Capture the cell that displays the provided text and extract its (x, y) central coordinate. 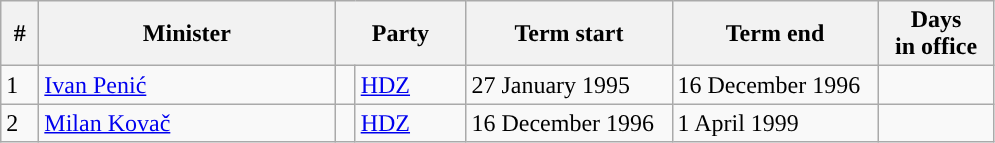
Ivan Penić (187, 85)
Days in office (936, 34)
1 (20, 85)
Term end (775, 34)
Milan Kovač (187, 123)
Party (400, 34)
2 (20, 123)
Term start (569, 34)
27 January 1995 (569, 85)
# (20, 34)
Minister (187, 34)
1 April 1999 (775, 123)
